Locate the cell with the specified text and output its [x, y] center coordinate. 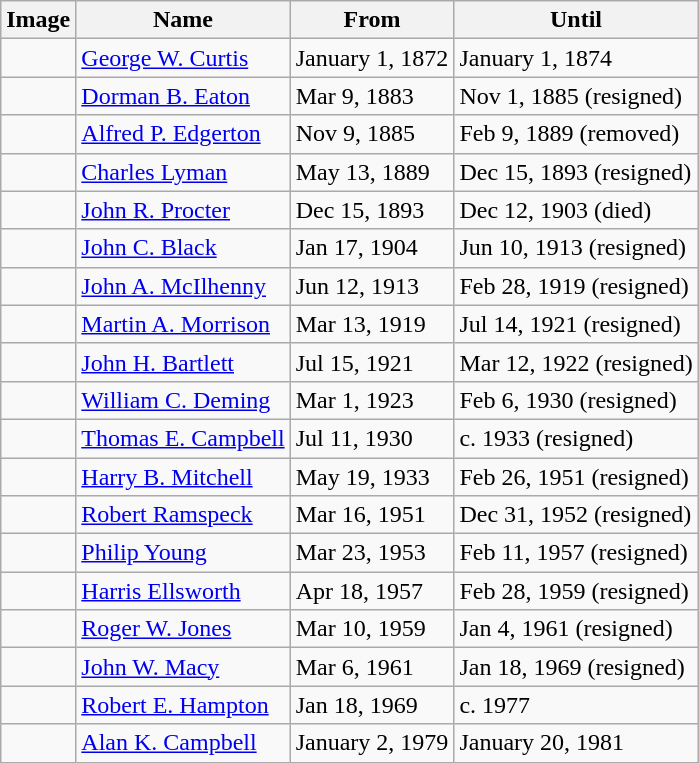
May 19, 1933 [372, 477]
Jul 14, 1921 (resigned) [576, 324]
Feb 26, 1951 (resigned) [576, 477]
Feb 28, 1959 (resigned) [576, 591]
John A. McIlhenny [183, 286]
Harris Ellsworth [183, 591]
Jan 17, 1904 [372, 248]
Feb 28, 1919 (resigned) [576, 286]
Mar 23, 1953 [372, 553]
George W. Curtis [183, 58]
Jul 11, 1930 [372, 438]
Jun 12, 1913 [372, 286]
Dec 15, 1893 [372, 210]
Robert Ramspeck [183, 515]
John R. Procter [183, 210]
Jan 4, 1961 (resigned) [576, 629]
Roger W. Jones [183, 629]
January 20, 1981 [576, 743]
William C. Deming [183, 400]
Until [576, 20]
Mar 9, 1883 [372, 96]
Philip Young [183, 553]
John W. Macy [183, 667]
Dec 15, 1893 (resigned) [576, 172]
Dec 31, 1952 (resigned) [576, 515]
Robert E. Hampton [183, 705]
May 13, 1889 [372, 172]
Charles Lyman [183, 172]
Jan 18, 1969 (resigned) [576, 667]
Dorman B. Eaton [183, 96]
c. 1933 (resigned) [576, 438]
Mar 16, 1951 [372, 515]
Alan K. Campbell [183, 743]
John C. Black [183, 248]
January 2, 1979 [372, 743]
Feb 11, 1957 (resigned) [576, 553]
Mar 1, 1923 [372, 400]
Jun 10, 1913 (resigned) [576, 248]
Thomas E. Campbell [183, 438]
Feb 9, 1889 (removed) [576, 134]
Name [183, 20]
Martin A. Morrison [183, 324]
c. 1977 [576, 705]
John H. Bartlett [183, 362]
Image [38, 20]
Alfred P. Edgerton [183, 134]
Harry B. Mitchell [183, 477]
Jul 15, 1921 [372, 362]
From [372, 20]
Jan 18, 1969 [372, 705]
Nov 1, 1885 (resigned) [576, 96]
Nov 9, 1885 [372, 134]
Mar 12, 1922 (resigned) [576, 362]
Mar 10, 1959 [372, 629]
Feb 6, 1930 (resigned) [576, 400]
January 1, 1874 [576, 58]
Dec 12, 1903 (died) [576, 210]
Mar 6, 1961 [372, 667]
Mar 13, 1919 [372, 324]
January 1, 1872 [372, 58]
Apr 18, 1957 [372, 591]
